Detect which cell encompasses the target text, then output its [x, y] center coordinate. 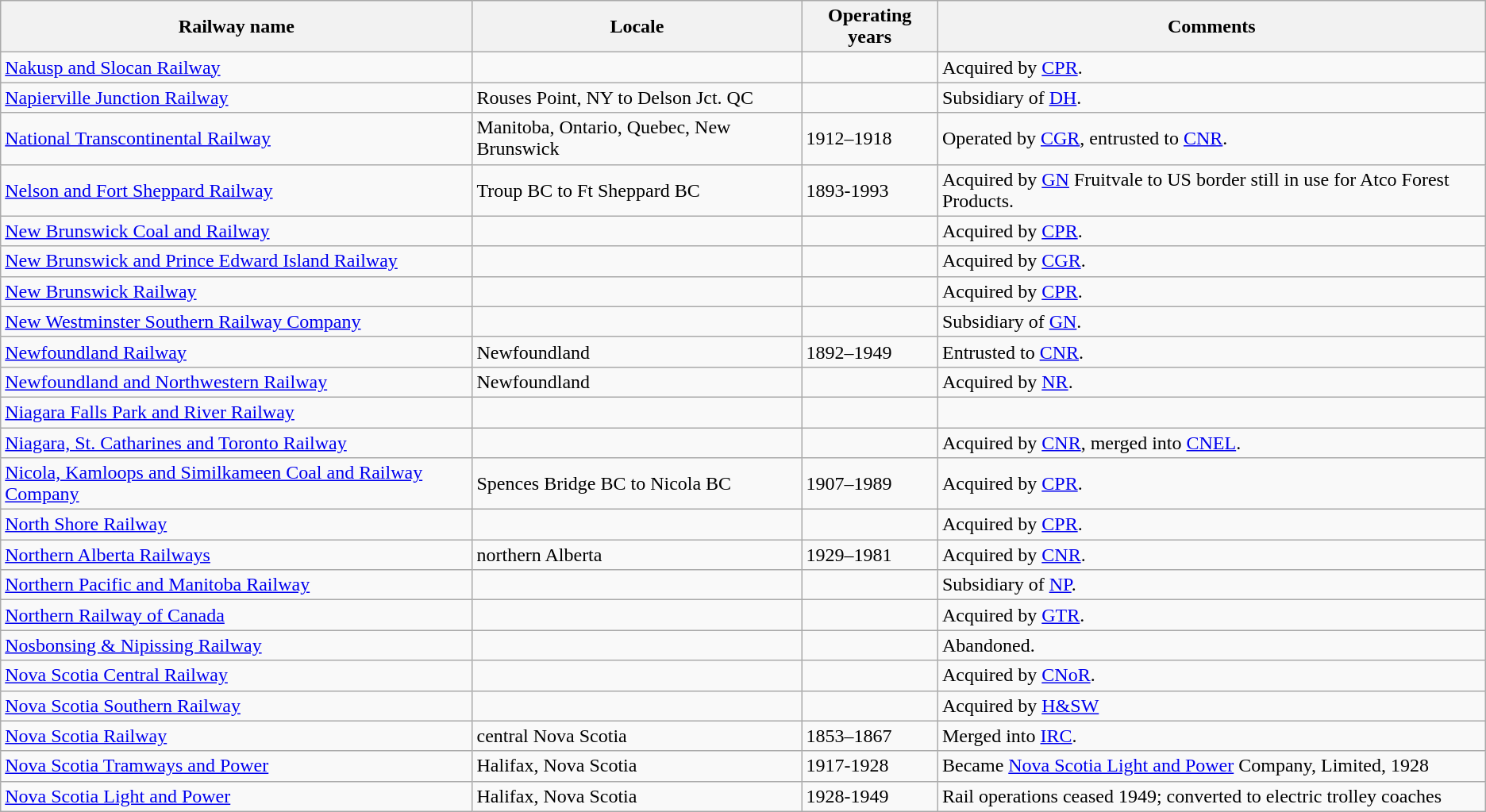
Northern Alberta Railways [237, 555]
Rail operations ceased 1949; converted to electric trolley coaches [1211, 796]
Nova Scotia Southern Railway [237, 706]
Locale [637, 27]
Acquired by CNR. [1211, 555]
Manitoba, Ontario, Quebec, New Brunswick [637, 138]
Napierville Junction Railway [237, 98]
Abandoned. [1211, 645]
Nova Scotia Railway [237, 736]
Acquired by GTR. [1211, 615]
Northern Railway of Canada [237, 615]
New Brunswick and Prince Edward Island Railway [237, 261]
Nelson and Fort Sheppard Railway [237, 190]
1892–1949 [870, 352]
1853–1867 [870, 736]
Operated by CGR, entrusted to CNR. [1211, 138]
Nova Scotia Central Railway [237, 675]
Nosbonsing & Nipissing Railway [237, 645]
Newfoundland Railway [237, 352]
1907–1989 [870, 484]
Acquired by NR. [1211, 382]
New Westminster Southern Railway Company [237, 321]
1929–1981 [870, 555]
Became Nova Scotia Light and Power Company, Limited, 1928 [1211, 766]
National Transcontinental Railway [237, 138]
Newfoundland and Northwestern Railway [237, 382]
1893-1993 [870, 190]
Northern Pacific and Manitoba Railway [237, 585]
northern Alberta [637, 555]
Comments [1211, 27]
Acquired by CNR, merged into CNEL. [1211, 442]
1928-1949 [870, 796]
Nova Scotia Tramways and Power [237, 766]
Entrusted to CNR. [1211, 352]
Operating years [870, 27]
North Shore Railway [237, 525]
Acquired by CGR. [1211, 261]
Railway name [237, 27]
Niagara Falls Park and River Railway [237, 412]
Subsidiary of NP. [1211, 585]
1917-1928 [870, 766]
New Brunswick Coal and Railway [237, 231]
Troup BC to Ft Sheppard BC [637, 190]
Spences Bridge BC to Nicola BC [637, 484]
central Nova Scotia [637, 736]
Acquired by GN Fruitvale to US border still in use for Atco Forest Products. [1211, 190]
New Brunswick Railway [237, 291]
Subsidiary of DH. [1211, 98]
1912–1918 [870, 138]
Niagara, St. Catharines and Toronto Railway [237, 442]
Rouses Point, NY to Delson Jct. QC [637, 98]
Nova Scotia Light and Power [237, 796]
Nicola, Kamloops and Similkameen Coal and Railway Company [237, 484]
Acquired by H&SW [1211, 706]
Acquired by CNoR. [1211, 675]
Subsidiary of GN. [1211, 321]
Merged into IRC. [1211, 736]
Nakusp and Slocan Railway [237, 67]
